Extract the [x, y] coordinate from the center of the cell holding the provided text.  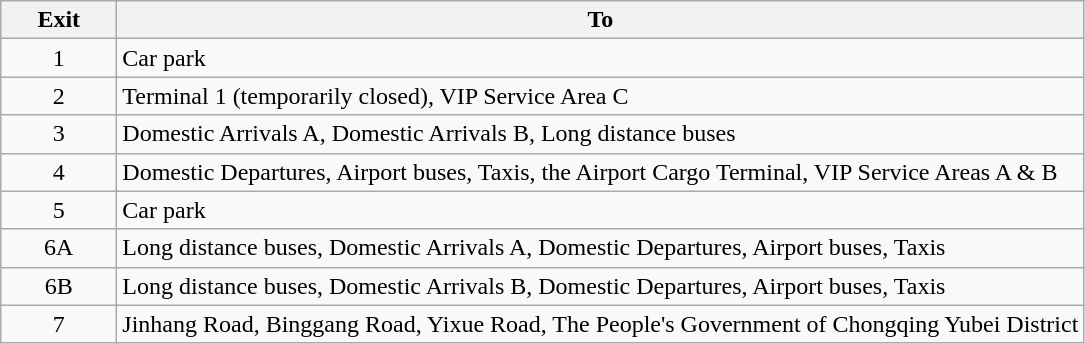
2 [59, 96]
Terminal 1 (temporarily closed), VIP Service Area C [600, 96]
6B [59, 286]
7 [59, 324]
Jinhang Road, Binggang Road, Yixue Road, The People's Government of Chongqing Yubei District [600, 324]
3 [59, 134]
Domestic Arrivals A, Domestic Arrivals B, Long distance buses [600, 134]
1 [59, 58]
To [600, 20]
Domestic Departures, Airport buses, Taxis, the Airport Cargo Terminal, VIP Service Areas A & B [600, 172]
4 [59, 172]
Long distance buses, Domestic Arrivals A, Domestic Departures, Airport buses, Taxis [600, 248]
5 [59, 210]
Long distance buses, Domestic Arrivals B, Domestic Departures, Airport buses, Taxis [600, 286]
Exit [59, 20]
6A [59, 248]
